From the cell containing the given text, extract its center point as (x, y) coordinate. 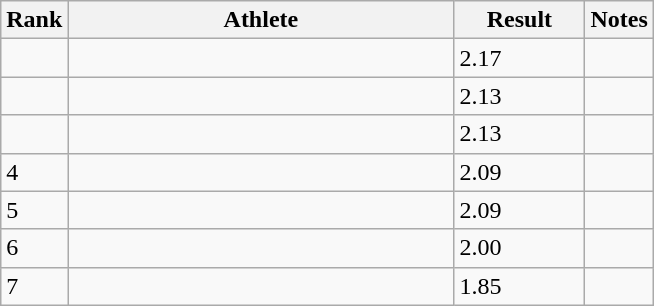
4 (34, 172)
Result (520, 20)
7 (34, 286)
2.00 (520, 248)
5 (34, 210)
Athlete (261, 20)
Notes (619, 20)
2.17 (520, 58)
Rank (34, 20)
6 (34, 248)
1.85 (520, 286)
